Return (X, Y) of the center of cell containing provided text 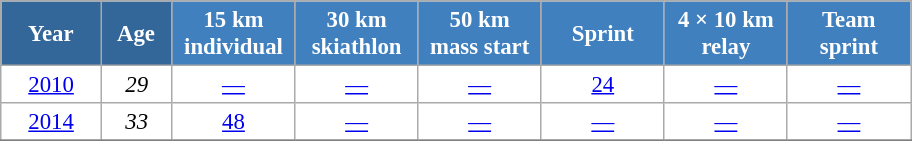
29 (136, 85)
30 km skiathlon (356, 34)
2010 (52, 85)
4 × 10 km relay (726, 34)
Sprint (602, 34)
48 (234, 122)
Team sprint (848, 34)
Year (52, 34)
50 km mass start (480, 34)
33 (136, 122)
Age (136, 34)
2014 (52, 122)
24 (602, 85)
15 km individual (234, 34)
